Extract the [X, Y] coordinate from the center of the cell holding the provided text.  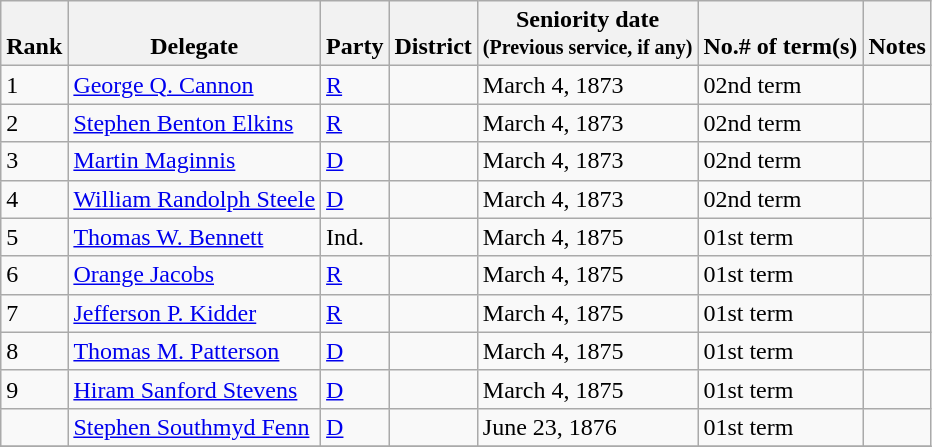
6 [34, 275]
Stephen Benton Elkins [194, 123]
No.# of term(s) [780, 34]
Ind. [355, 237]
Stephen Southmyd Fenn [194, 427]
District [433, 34]
9 [34, 389]
Rank [34, 34]
3 [34, 161]
Orange Jacobs [194, 275]
Delegate [194, 34]
Seniority date(Previous service, if any) [588, 34]
William Randolph Steele [194, 199]
2 [34, 123]
1 [34, 85]
Thomas W. Bennett [194, 237]
Thomas M. Patterson [194, 351]
Notes [897, 34]
4 [34, 199]
8 [34, 351]
Hiram Sanford Stevens [194, 389]
7 [34, 313]
June 23, 1876 [588, 427]
George Q. Cannon [194, 85]
Jefferson P. Kidder [194, 313]
5 [34, 237]
Martin Maginnis [194, 161]
Party [355, 34]
